Output the [X, Y] coordinate of the center of the cell containing the given text.  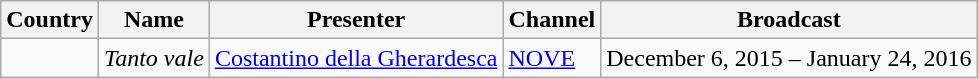
Broadcast [789, 20]
December 6, 2015 – January 24, 2016 [789, 58]
Presenter [356, 20]
NOVE [552, 58]
Country [50, 20]
Name [154, 20]
Tanto vale [154, 58]
Channel [552, 20]
Costantino della Gherardesca [356, 58]
